Search for the cell housing the specified text and yield its [x, y] center coordinate. 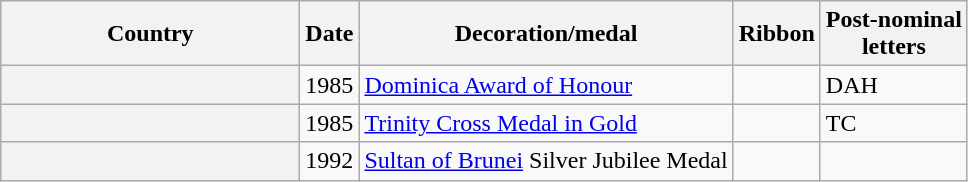
1992 [330, 161]
Decoration/medal [546, 34]
Country [150, 34]
Sultan of Brunei Silver Jubilee Medal [546, 161]
DAH [894, 85]
Post-nominalletters [894, 34]
Ribbon [776, 34]
TC [894, 123]
Trinity Cross Medal in Gold [546, 123]
Dominica Award of Honour [546, 85]
Date [330, 34]
